Return (x, y) of the center of cell containing provided text 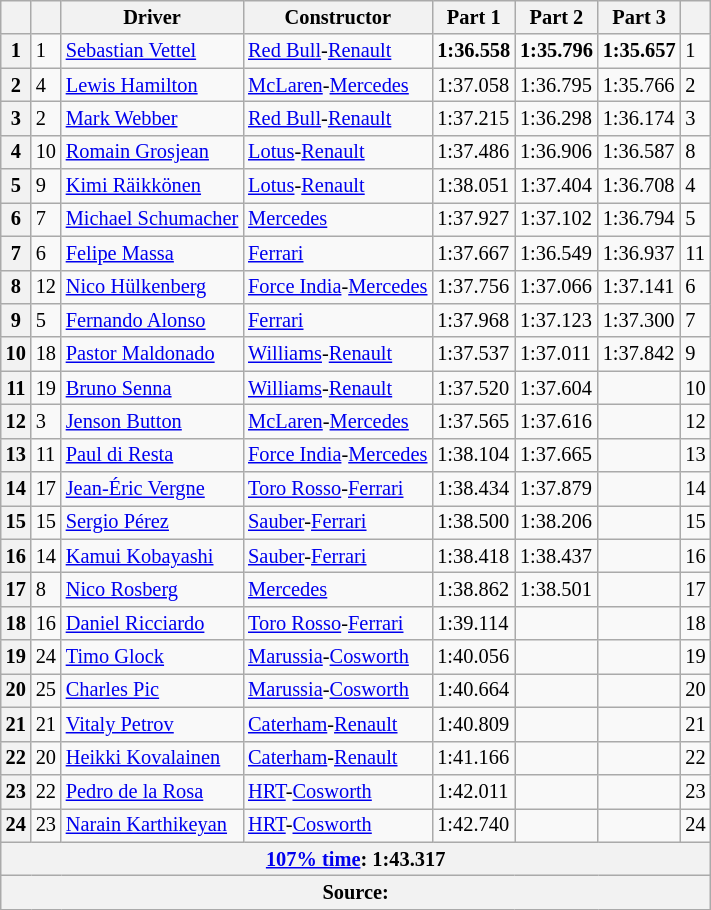
Part 3 (640, 17)
Sergio Pérez (152, 522)
1:38.500 (474, 522)
1:36.549 (556, 253)
Source: (356, 892)
1:37.927 (474, 219)
1:39.114 (474, 623)
1:35.796 (556, 51)
Timo Glock (152, 657)
1:35.766 (640, 85)
1:38.437 (556, 556)
1:38.418 (474, 556)
1:37.756 (474, 287)
Jean-Éric Vergne (152, 489)
1:37.842 (640, 354)
1:40.056 (474, 657)
Sebastian Vettel (152, 51)
Heikki Kovalainen (152, 758)
1:37.665 (556, 455)
1:37.404 (556, 186)
Narain Karthikeyan (152, 825)
1:37.879 (556, 489)
Mark Webber (152, 118)
Daniel Ricciardo (152, 623)
1:37.300 (640, 320)
Paul di Resta (152, 455)
Kimi Räikkönen (152, 186)
1:36.587 (640, 152)
1:36.937 (640, 253)
Bruno Senna (152, 388)
Nico Rosberg (152, 589)
1:42.011 (474, 791)
1:35.657 (640, 51)
Lewis Hamilton (152, 85)
Constructor (338, 17)
1:36.906 (556, 152)
1:38.862 (474, 589)
1:37.141 (640, 287)
Pastor Maldonado (152, 354)
Romain Grosjean (152, 152)
1:40.809 (474, 724)
1:37.616 (556, 421)
1:37.011 (556, 354)
Pedro de la Rosa (152, 791)
1:38.104 (474, 455)
Charles Pic (152, 690)
25 (46, 690)
1:37.123 (556, 320)
1:37.520 (474, 388)
1:36.795 (556, 85)
1:36.794 (640, 219)
1:38.206 (556, 522)
1:36.298 (556, 118)
1:37.215 (474, 118)
Driver (152, 17)
1:37.565 (474, 421)
1:41.166 (474, 758)
Fernando Alonso (152, 320)
1:37.058 (474, 85)
1:37.604 (556, 388)
Part 2 (556, 17)
Nico Hülkenberg (152, 287)
Jenson Button (152, 421)
Felipe Massa (152, 253)
Michael Schumacher (152, 219)
1:42.740 (474, 825)
Vitaly Petrov (152, 724)
Part 1 (474, 17)
1:37.537 (474, 354)
1:38.434 (474, 489)
1:36.558 (474, 51)
1:38.501 (556, 589)
1:37.066 (556, 287)
1:37.486 (474, 152)
1:36.708 (640, 186)
1:38.051 (474, 186)
1:37.968 (474, 320)
1:40.664 (474, 690)
1:37.102 (556, 219)
107% time: 1:43.317 (356, 859)
1:37.667 (474, 253)
Kamui Kobayashi (152, 556)
1:36.174 (640, 118)
